Locate the cell with the specified text and output its [X, Y] center coordinate. 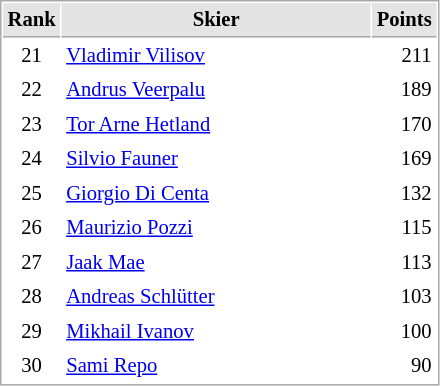
24 [32, 158]
29 [32, 332]
21 [32, 56]
Sami Repo [216, 366]
27 [32, 262]
25 [32, 194]
26 [32, 228]
30 [32, 366]
Points [404, 20]
Jaak Mae [216, 262]
Andrus Veerpalu [216, 90]
Mikhail Ivanov [216, 332]
Andreas Schlütter [216, 296]
Vladimir Vilisov [216, 56]
Skier [216, 20]
Silvio Fauner [216, 158]
189 [404, 90]
169 [404, 158]
23 [32, 124]
113 [404, 262]
115 [404, 228]
Rank [32, 20]
Tor Arne Hetland [216, 124]
211 [404, 56]
132 [404, 194]
28 [32, 296]
170 [404, 124]
Giorgio Di Centa [216, 194]
22 [32, 90]
103 [404, 296]
90 [404, 366]
100 [404, 332]
Maurizio Pozzi [216, 228]
